Pinpoint the cell where the given text exists, returning its (X, Y) midpoint coordinate. 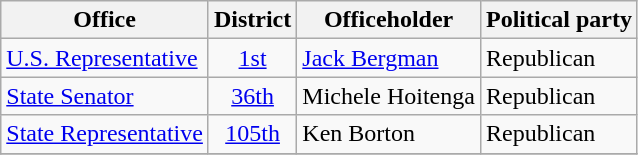
Office (105, 20)
1st (252, 58)
District (252, 20)
Political party (558, 20)
105th (252, 134)
State Senator (105, 96)
36th (252, 96)
Michele Hoitenga (389, 96)
Ken Borton (389, 134)
U.S. Representative (105, 58)
Officeholder (389, 20)
Jack Bergman (389, 58)
State Representative (105, 134)
